Detect which cell encompasses the target text, then output its (X, Y) center coordinate. 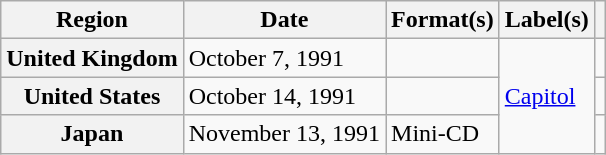
Mini-CD (443, 134)
Date (284, 20)
Japan (92, 134)
Region (92, 20)
Format(s) (443, 20)
November 13, 1991 (284, 134)
United States (92, 96)
October 14, 1991 (284, 96)
United Kingdom (92, 58)
October 7, 1991 (284, 58)
Label(s) (546, 20)
Capitol (546, 96)
